Find where the given text appears and provide that cell's center as [x, y] coordinate. 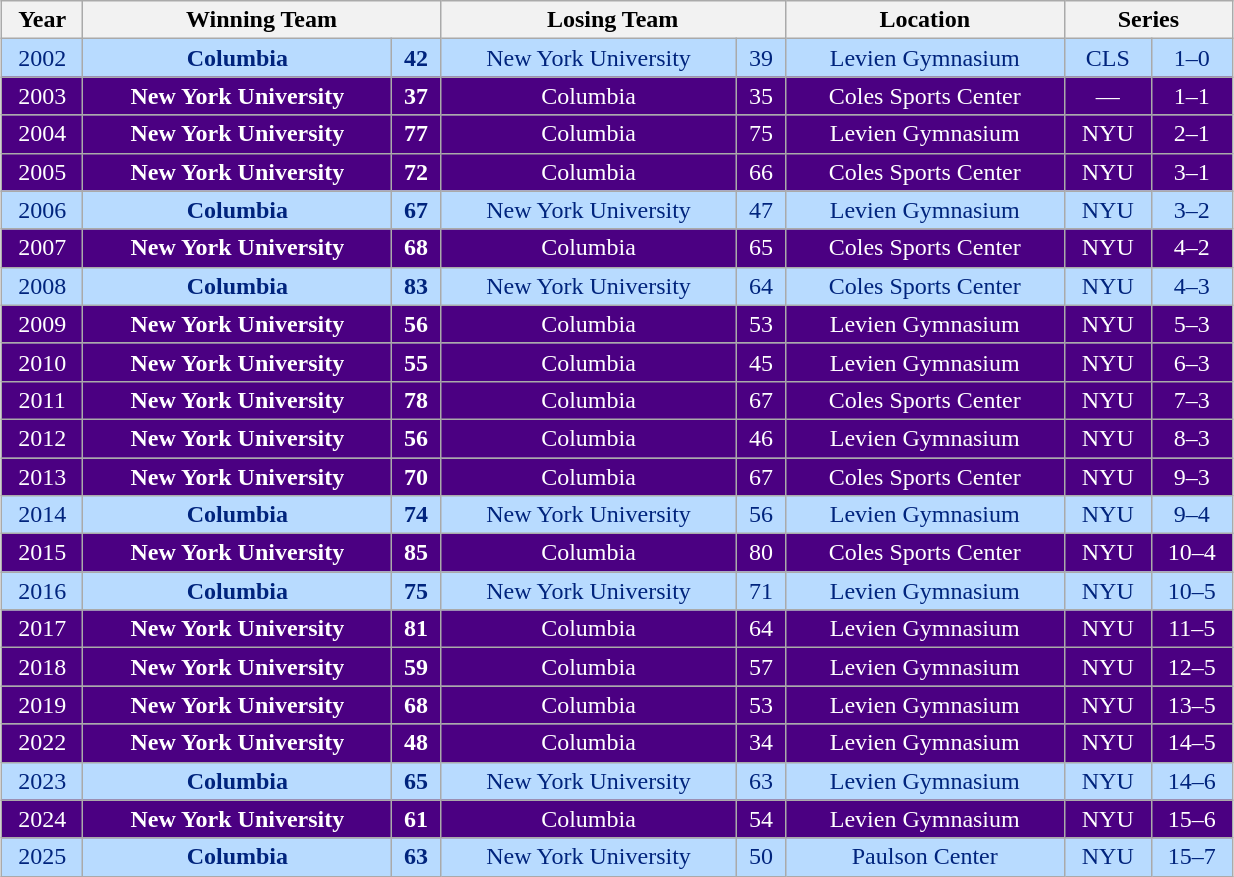
Paulson Center [924, 857]
2–1 [1192, 134]
1–1 [1192, 96]
35 [761, 96]
2003 [42, 96]
71 [761, 591]
2011 [42, 400]
46 [761, 438]
12–5 [1192, 667]
66 [761, 172]
4–3 [1192, 286]
37 [416, 96]
2014 [42, 515]
57 [761, 667]
85 [416, 553]
42 [416, 58]
2016 [42, 591]
14–5 [1192, 743]
Winning Team [262, 20]
2009 [42, 324]
3–2 [1192, 210]
2012 [42, 438]
10–5 [1192, 591]
2017 [42, 629]
10–4 [1192, 553]
2024 [42, 819]
2005 [42, 172]
2007 [42, 248]
74 [416, 515]
48 [416, 743]
55 [416, 362]
2008 [42, 286]
15–7 [1192, 857]
Losing Team [612, 20]
5–3 [1192, 324]
2015 [42, 553]
39 [761, 58]
50 [761, 857]
6–3 [1192, 362]
3–1 [1192, 172]
Year [42, 20]
CLS [1108, 58]
11–5 [1192, 629]
2013 [42, 477]
70 [416, 477]
47 [761, 210]
4–2 [1192, 248]
9–4 [1192, 515]
54 [761, 819]
2023 [42, 781]
78 [416, 400]
59 [416, 667]
7–3 [1192, 400]
80 [761, 553]
1–0 [1192, 58]
81 [416, 629]
61 [416, 819]
14–6 [1192, 781]
2025 [42, 857]
77 [416, 134]
2022 [42, 743]
45 [761, 362]
2018 [42, 667]
— [1108, 96]
34 [761, 743]
83 [416, 286]
8–3 [1192, 438]
Series [1148, 20]
2002 [42, 58]
15–6 [1192, 819]
2010 [42, 362]
9–3 [1192, 477]
Location [924, 20]
72 [416, 172]
2006 [42, 210]
13–5 [1192, 705]
2004 [42, 134]
2019 [42, 705]
